Capture the cell that displays the provided text and extract its (X, Y) central coordinate. 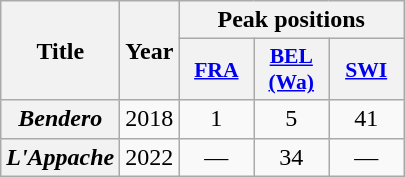
L'Appache (60, 157)
Year (150, 50)
41 (366, 119)
34 (292, 157)
Title (60, 50)
Peak positions (292, 20)
SWI (366, 70)
BEL(Wa) (292, 70)
2018 (150, 119)
Bendero (60, 119)
FRA (216, 70)
2022 (150, 157)
1 (216, 119)
5 (292, 119)
